Provide the [X, Y] coordinate of the cell's center where the given text is located.  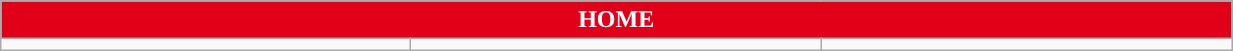
HOME [616, 20]
